Locate the cell with the specified text and output its (X, Y) center coordinate. 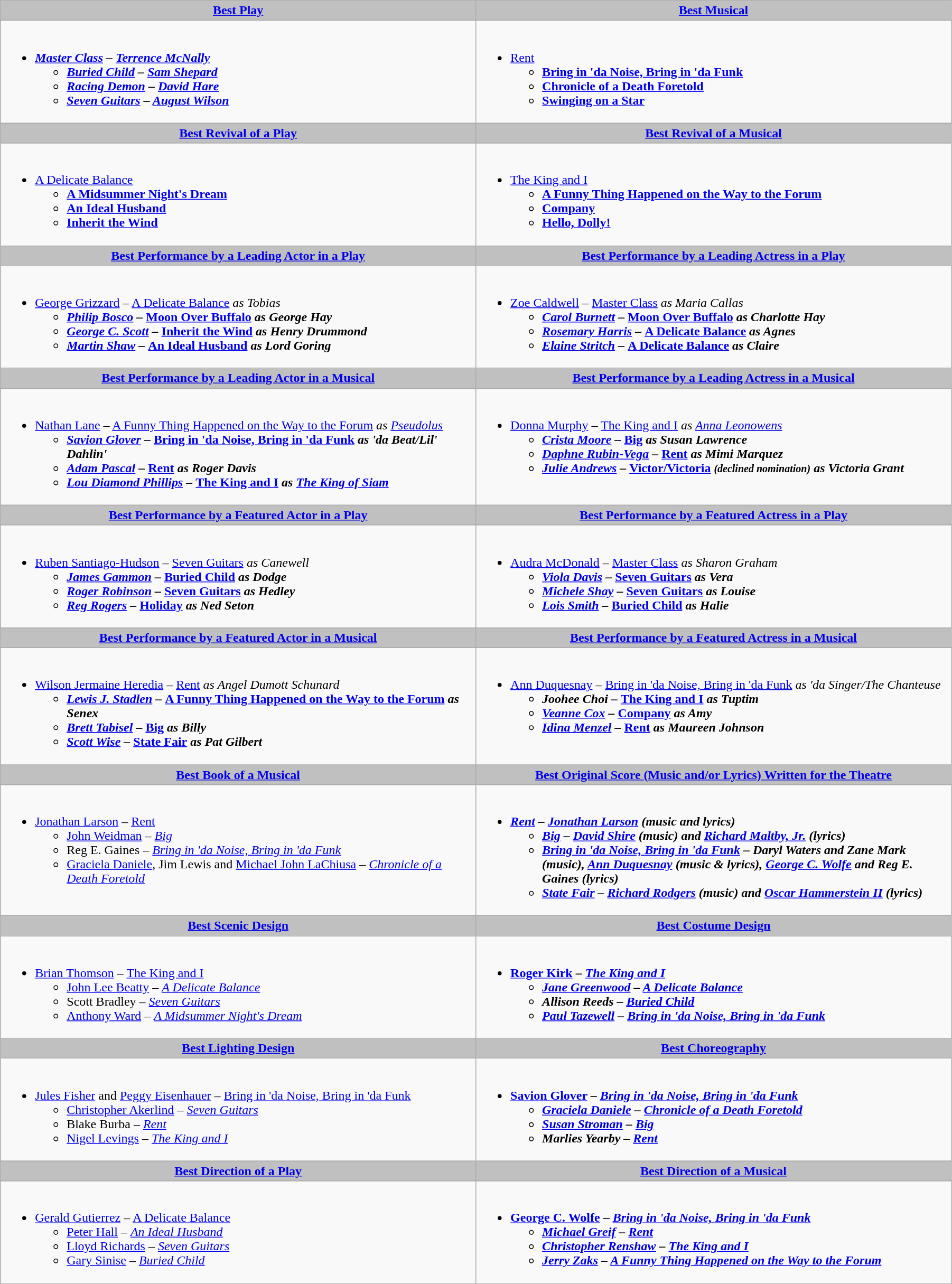
Roger Kirk – The King and IJane Greenwood – A Delicate BalanceAllison Reeds – Buried ChildPaul Tazewell – Bring in 'da Noise, Bring in 'da Funk (714, 987)
Best Original Score (Music and/or Lyrics) Written for the Theatre (714, 775)
Best Performance by a Leading Actor in a Play (238, 256)
A Delicate BalanceA Midsummer Night's DreamAn Ideal HusbandInherit the Wind (238, 194)
Savion Glover – Bring in 'da Noise, Bring in 'da FunkGraciela Daniele – Chronicle of a Death ForetoldSusan Stroman – BigMarlies Yearby – Rent (714, 1110)
Best Book of a Musical (238, 775)
Best Lighting Design (238, 1048)
Gerald Gutierrez – A Delicate BalancePeter Hall – An Ideal HusbandLloyd Richards – Seven GuitarsGary Sinise – Buried Child (238, 1232)
RentBring in 'da Noise, Bring in 'da FunkChronicle of a Death ForetoldSwinging on a Star (714, 72)
Brian Thomson – The King and IJohn Lee Beatty – A Delicate BalanceScott Bradley – Seven GuitarsAnthony Ward – A Midsummer Night's Dream (238, 987)
Best Direction of a Musical (714, 1171)
Best Musical (714, 11)
Best Performance by a Featured Actress in a Play (714, 515)
Best Costume Design (714, 926)
Best Performance by a Leading Actor in a Musical (238, 378)
Best Performance by a Featured Actress in a Musical (714, 638)
Best Play (238, 11)
Best Performance by a Leading Actress in a Play (714, 256)
Best Performance by a Leading Actress in a Musical (714, 378)
Best Direction of a Play (238, 1171)
Best Revival of a Musical (714, 133)
Best Scenic Design (238, 926)
Best Performance by a Featured Actor in a Play (238, 515)
Best Revival of a Play (238, 133)
Master Class – Terrence McNallyBuried Child – Sam ShepardRacing Demon – David HareSeven Guitars – August Wilson (238, 72)
Best Choreography (714, 1048)
Best Performance by a Featured Actor in a Musical (238, 638)
The King and IA Funny Thing Happened on the Way to the ForumCompanyHello, Dolly! (714, 194)
